Locate the cell with the specified text and output its (X, Y) center coordinate. 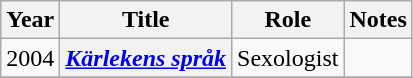
Year (30, 20)
Sexologist (288, 58)
Notes (378, 20)
Role (288, 20)
Kärlekens språk (146, 58)
Title (146, 20)
2004 (30, 58)
